From the cell containing the given text, extract its center point as [X, Y] coordinate. 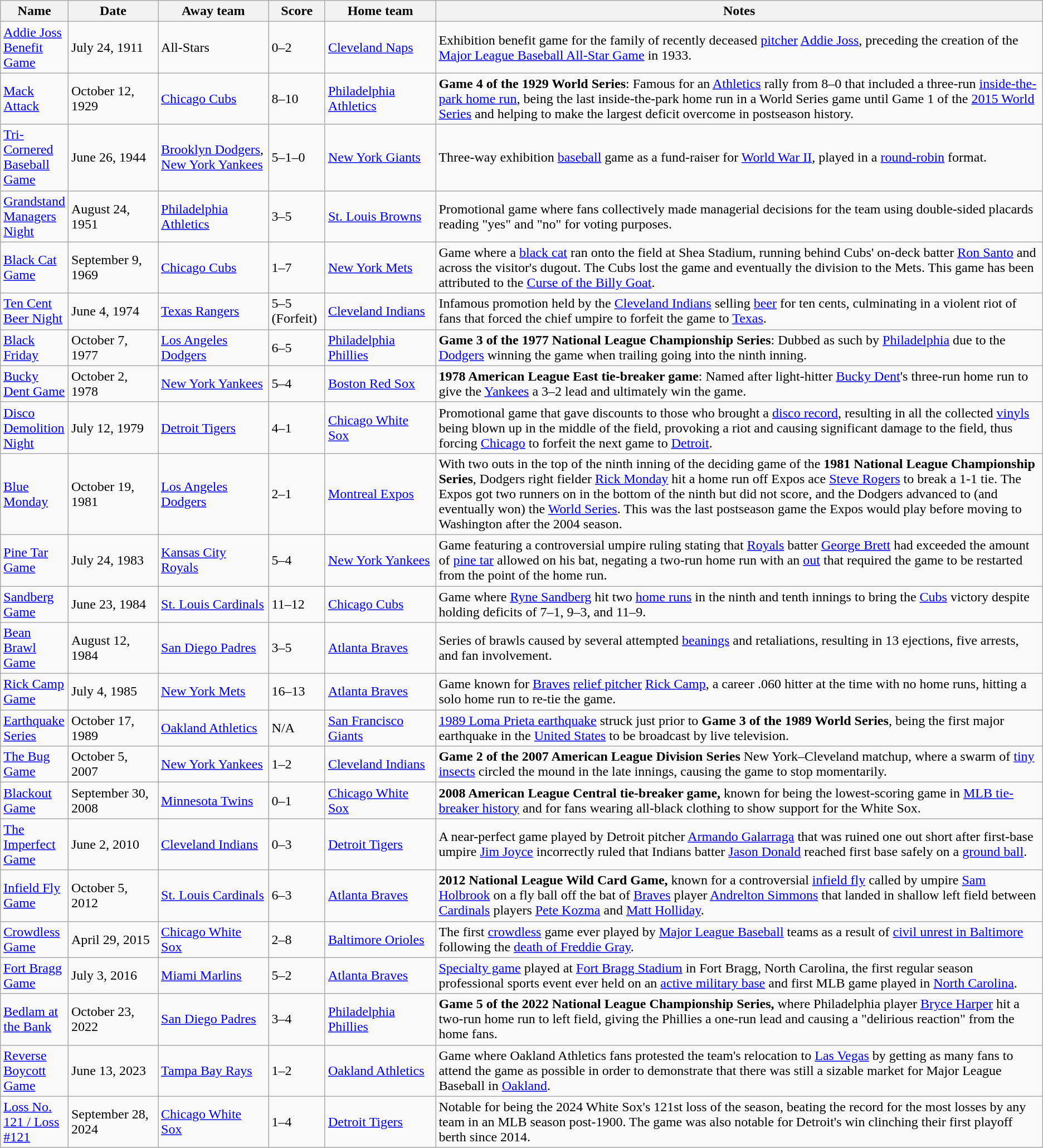
1–7 [296, 267]
Boston Red Sox [380, 383]
Brooklyn Dodgers, New York Yankees [214, 157]
Name [35, 11]
0–1 [296, 800]
Fort Bragg Game [35, 975]
Blackout Game [35, 800]
Kansas City Royals [214, 560]
5–1–0 [296, 157]
Disco Demolition Night [35, 427]
Texas Rangers [214, 311]
16–13 [296, 692]
August 24, 1951 [113, 216]
2–1 [296, 494]
Game known for Braves relief pitcher Rick Camp, a career .060 hitter at the time with no home runs, hitting a solo home run to re-tie the game. [739, 692]
July 12, 1979 [113, 427]
Away team [214, 11]
October 2, 1978 [113, 383]
St. Louis Browns [380, 216]
Blue Monday [35, 494]
Pine Tar Game [35, 560]
Minnesota Twins [214, 800]
Home team [380, 11]
September 9, 1969 [113, 267]
New York Giants [380, 157]
11–12 [296, 604]
June 2, 2010 [113, 844]
Cleveland Naps [380, 47]
Rick Camp Game [35, 692]
June 13, 2023 [113, 1071]
The Imperfect Game [35, 844]
June 26, 1944 [113, 157]
Miami Marlins [214, 975]
July 4, 1985 [113, 692]
October 5, 2007 [113, 765]
Mack Attack [35, 99]
September 28, 2024 [113, 1122]
1–4 [296, 1122]
Addie Joss Benefit Game [35, 47]
July 24, 1911 [113, 47]
Reverse Boycott Game [35, 1071]
Earthquake Series [35, 728]
July 3, 2016 [113, 975]
July 24, 1983 [113, 560]
All-Stars [214, 47]
Bedlam at the Bank [35, 1019]
April 29, 2015 [113, 940]
3–4 [296, 1019]
8–10 [296, 99]
October 23, 2022 [113, 1019]
Grandstand Managers Night [35, 216]
June 4, 1974 [113, 311]
Infield Fly Game [35, 896]
The first crowdless game ever played by Major League Baseball teams as a result of civil unrest in Baltimore following the death of Freddie Gray. [739, 940]
Black Cat Game [35, 267]
October 5, 2012 [113, 896]
Tri-Cornered Baseball Game [35, 157]
Black Friday [35, 348]
6–3 [296, 896]
Three-way exhibition baseball game as a fund-raiser for World War II, played in a round-robin format. [739, 157]
0–2 [296, 47]
Notes [739, 11]
October 19, 1981 [113, 494]
San Francisco Giants [380, 728]
Series of brawls caused by several attempted beanings and retaliations, resulting in 13 ejections, five arrests, and fan involvement. [739, 648]
September 30, 2008 [113, 800]
Bean Brawl Game [35, 648]
Ten Cent Beer Night [35, 311]
Score [296, 11]
Loss No. 121 / Loss #121 [35, 1122]
Crowdless Game [35, 940]
Baltimore Orioles [380, 940]
Game where Ryne Sandberg hit two home runs in the ninth and tenth innings to bring the Cubs victory despite holding deficits of 7–1, 9–3, and 11–9. [739, 604]
October 12, 1929 [113, 99]
The Bug Game [35, 765]
6–5 [296, 348]
0–3 [296, 844]
5–5 (Forfeit) [296, 311]
Montreal Expos [380, 494]
Date [113, 11]
N/A [296, 728]
August 12, 1984 [113, 648]
Sandberg Game [35, 604]
4–1 [296, 427]
Tampa Bay Rays [214, 1071]
Bucky Dent Game [35, 383]
2–8 [296, 940]
October 7, 1977 [113, 348]
October 17, 1989 [113, 728]
5–2 [296, 975]
June 23, 1984 [113, 604]
